Determine the [x, y] coordinate at the center of the cell enclosing the given text.  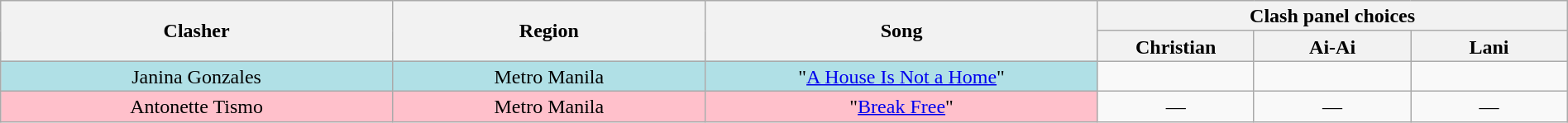
Region [549, 31]
Clasher [197, 31]
Antonette Tismo [197, 106]
Lani [1489, 46]
Song [901, 31]
Clash panel choices [1332, 17]
"A House Is Not a Home" [901, 76]
Ai-Ai [1331, 46]
Christian [1176, 46]
Janina Gonzales [197, 76]
"Break Free" [901, 106]
